Return the (X, Y) coordinate for the center point of the cell that contains the specified text.  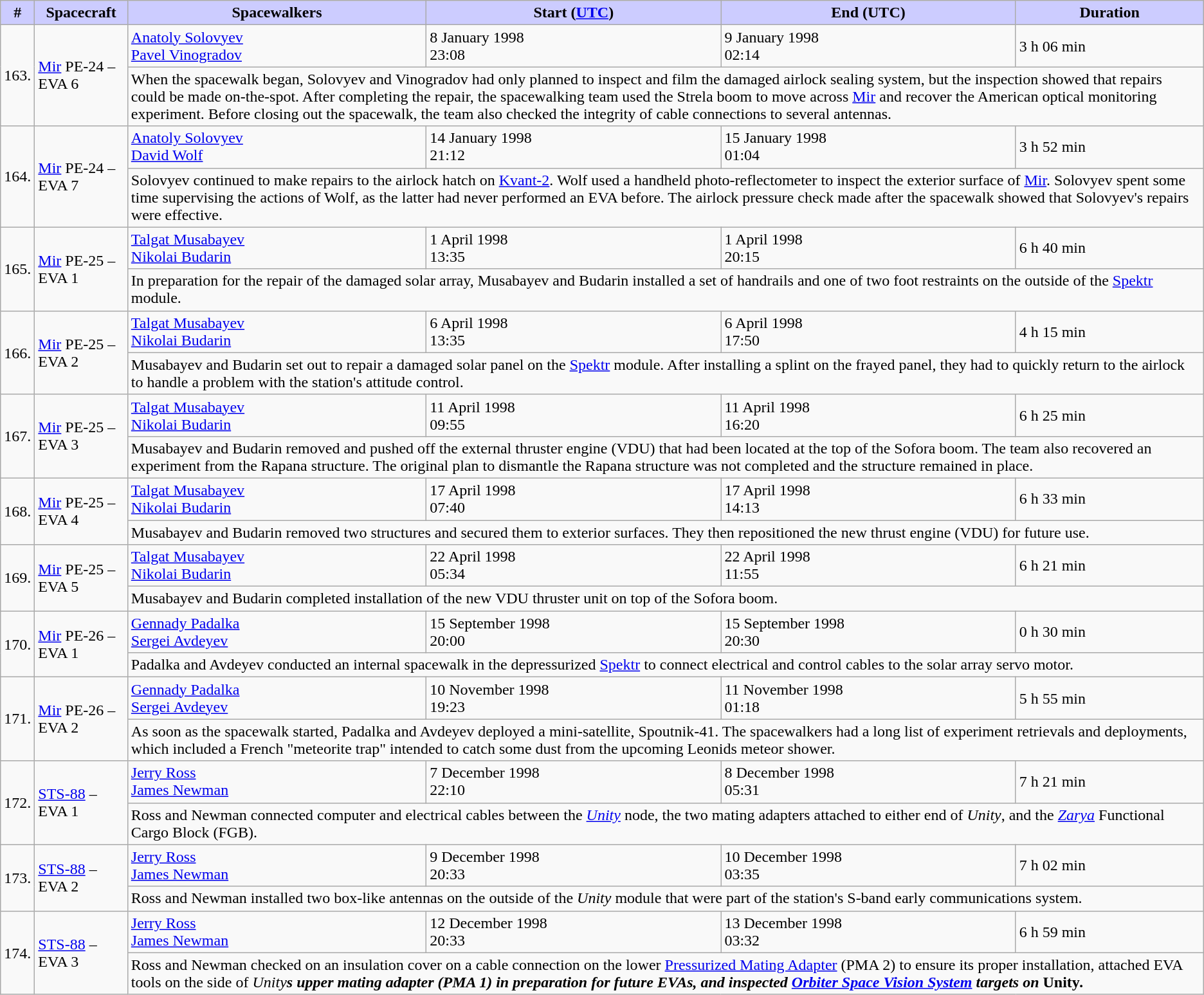
1 April 199813:35 (574, 248)
7 h 02 min (1109, 866)
Start (UTC) (574, 13)
10 December 199803:35 (868, 866)
17 April 199807:40 (574, 499)
Mir PE-26 – EVA 1 (81, 644)
15 January 199801:04 (868, 147)
5 h 55 min (1109, 698)
13 December 199803:32 (868, 931)
STS-88 – EVA 3 (81, 953)
11 April 199809:55 (574, 415)
6 h 59 min (1109, 931)
6 April 199813:35 (574, 332)
173. (18, 877)
10 November 199819:23 (574, 698)
Spacecraft (81, 13)
Mir PE-26 – EVA 2 (81, 719)
STS-88 – EVA 1 (81, 803)
11 November 199801:18 (868, 698)
167. (18, 436)
3 h 52 min (1109, 147)
15 September 199820:00 (574, 632)
6 h 25 min (1109, 415)
164. (18, 176)
Mir PE-24 – EVA 7 (81, 176)
163. (18, 76)
7 h 21 min (1109, 782)
Musabayev and Budarin completed installation of the new VDU thruster unit on top of the Sofora boom. (665, 599)
166. (18, 352)
Anatoly Solovyev Pavel Vinogradov (277, 46)
6 h 33 min (1109, 499)
171. (18, 719)
0 h 30 min (1109, 632)
165. (18, 269)
Mir PE-24 – EVA 6 (81, 76)
Mir PE-25 – EVA 5 (81, 578)
9 January 199802:14 (868, 46)
17 April 199814:13 (868, 499)
6 April 199817:50 (868, 332)
6 h 21 min (1109, 566)
170. (18, 644)
8 January 199823:08 (574, 46)
STS-88 – EVA 2 (81, 877)
7 December 199822:10 (574, 782)
# (18, 13)
Mir PE-25 – EVA 3 (81, 436)
169. (18, 578)
6 h 40 min (1109, 248)
Spacewalkers (277, 13)
11 April 199816:20 (868, 415)
15 September 199820:30 (868, 632)
168. (18, 511)
12 December 199820:33 (574, 931)
14 January 199821:12 (574, 147)
Anatoly Solovyev David Wolf (277, 147)
Mir PE-25 – EVA 4 (81, 511)
22 April 199811:55 (868, 566)
8 December 199805:31 (868, 782)
Mir PE-25 – EVA 1 (81, 269)
3 h 06 min (1109, 46)
Duration (1109, 13)
End (UTC) (868, 13)
9 December 199820:33 (574, 866)
1 April 199820:15 (868, 248)
Mir PE-25 – EVA 2 (81, 352)
172. (18, 803)
4 h 15 min (1109, 332)
174. (18, 953)
22 April 199805:34 (574, 566)
